Search for the cell housing the specified text and yield its [X, Y] center coordinate. 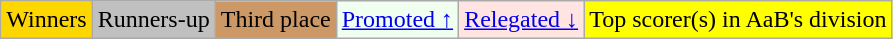
Top scorer(s) in AaB's division [738, 20]
Relegated ↓ [522, 20]
Promoted ↑ [397, 20]
Runners-up [154, 20]
Third place [276, 20]
Winners [46, 20]
